Capture the cell that displays the provided text and extract its (X, Y) central coordinate. 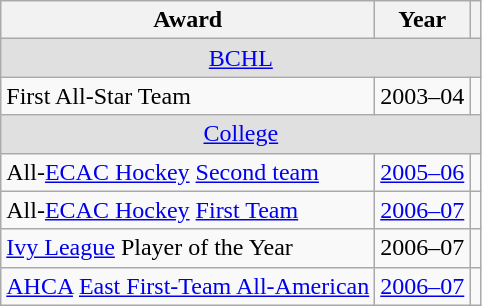
First All-Star Team (188, 96)
College (241, 134)
Ivy League Player of the Year (188, 248)
AHCA East First-Team All-American (188, 286)
All-ECAC Hockey First Team (188, 210)
2003–04 (422, 96)
All-ECAC Hockey Second team (188, 172)
BCHL (241, 58)
Year (422, 20)
2005–06 (422, 172)
Award (188, 20)
